Locate the cell with the specified text and output its (X, Y) center coordinate. 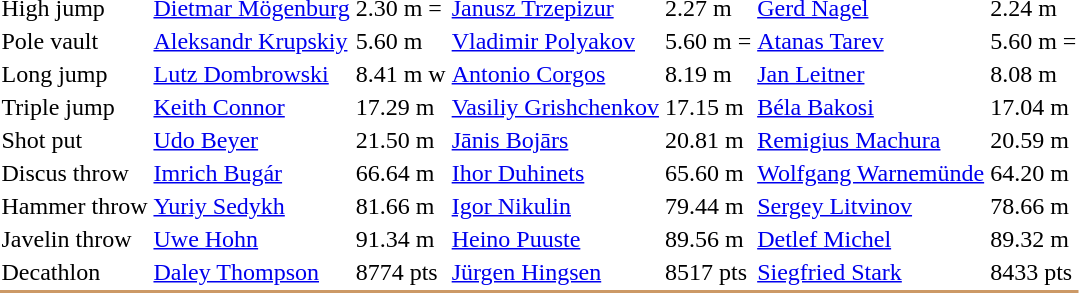
Vasiliy Grishchenkov (555, 107)
66.64 m (400, 173)
Uwe Hohn (252, 239)
Detlef Michel (871, 239)
Sergey Litvinov (871, 206)
Decathlon (74, 272)
Imrich Bugár (252, 173)
Yuriy Sedykh (252, 206)
65.60 m (708, 173)
Vladimir Polyakov (555, 41)
Long jump (74, 74)
Triple jump (74, 107)
Antonio Corgos (555, 74)
20.59 m (1034, 140)
Shot put (74, 140)
Aleksandr Krupskiy (252, 41)
21.50 m (400, 140)
17.29 m (400, 107)
Siegfried Stark (871, 272)
8433 pts (1034, 272)
17.15 m (708, 107)
Wolfgang Warnemünde (871, 173)
Hammer throw (74, 206)
20.81 m (708, 140)
Béla Bakosi (871, 107)
Jan Leitner (871, 74)
Jānis Bojārs (555, 140)
79.44 m (708, 206)
Heino Puuste (555, 239)
Lutz Dombrowski (252, 74)
78.66 m (1034, 206)
Pole vault (74, 41)
8517 pts (708, 272)
5.60 m (400, 41)
Daley Thompson (252, 272)
Ihor Duhinets (555, 173)
91.34 m (400, 239)
Remigius Machura (871, 140)
64.20 m (1034, 173)
Javelin throw (74, 239)
Discus throw (74, 173)
Atanas Tarev (871, 41)
Jürgen Hingsen (555, 272)
17.04 m (1034, 107)
Igor Nikulin (555, 206)
8.08 m (1034, 74)
8.19 m (708, 74)
89.56 m (708, 239)
89.32 m (1034, 239)
Keith Connor (252, 107)
8774 pts (400, 272)
81.66 m (400, 206)
8.41 m w (400, 74)
Udo Beyer (252, 140)
